Determine the (X, Y) coordinate at the center of the cell enclosing the given text.  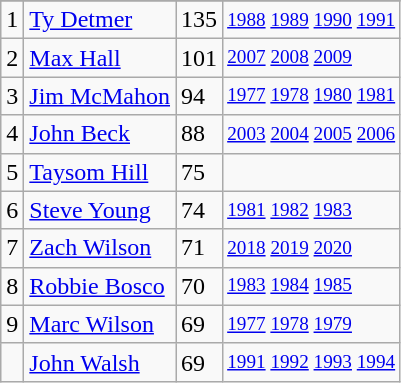
Steve Young (100, 210)
1 (12, 20)
94 (200, 96)
101 (200, 58)
1977 1978 1980 1981 (312, 96)
71 (200, 248)
Jim McMahon (100, 96)
Ty Detmer (100, 20)
5 (12, 172)
1977 1978 1979 (312, 324)
2 (12, 58)
88 (200, 134)
8 (12, 286)
John Beck (100, 134)
Robbie Bosco (100, 286)
Taysom Hill (100, 172)
74 (200, 210)
Zach Wilson (100, 248)
4 (12, 134)
Marc Wilson (100, 324)
75 (200, 172)
Max Hall (100, 58)
6 (12, 210)
2018 2019 2020 (312, 248)
3 (12, 96)
2003 2004 2005 2006 (312, 134)
1983 1984 1985 (312, 286)
2007 2008 2009 (312, 58)
1981 1982 1983 (312, 210)
John Walsh (100, 362)
1991 1992 1993 1994 (312, 362)
9 (12, 324)
135 (200, 20)
7 (12, 248)
70 (200, 286)
1988 1989 1990 1991 (312, 20)
